Search for the cell housing the specified text and yield its (X, Y) center coordinate. 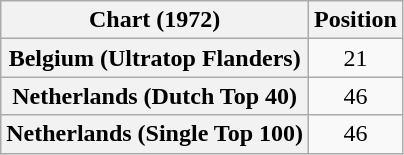
Position (356, 20)
Chart (1972) (155, 20)
Belgium (Ultratop Flanders) (155, 58)
21 (356, 58)
Netherlands (Dutch Top 40) (155, 96)
Netherlands (Single Top 100) (155, 134)
